Extract the (X, Y) coordinate from the center of the cell holding the provided text.  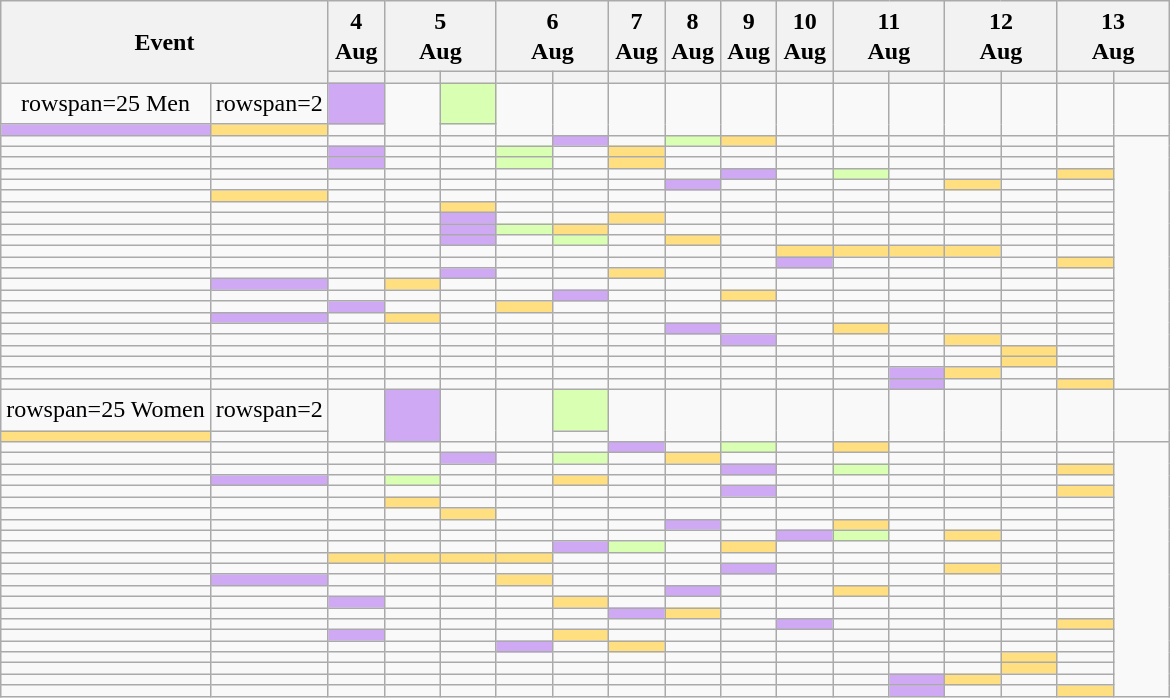
rowspan=25 Women (106, 410)
rowspan=25 Men (106, 104)
12Aug (1001, 36)
9Aug (749, 36)
13Aug (1113, 36)
8Aug (693, 36)
7Aug (637, 36)
11Aug (889, 36)
10Aug (805, 36)
4Aug (356, 36)
6Aug (552, 36)
5Aug (440, 36)
Event (164, 42)
